Detect which cell encompasses the target text, then output its [X, Y] center coordinate. 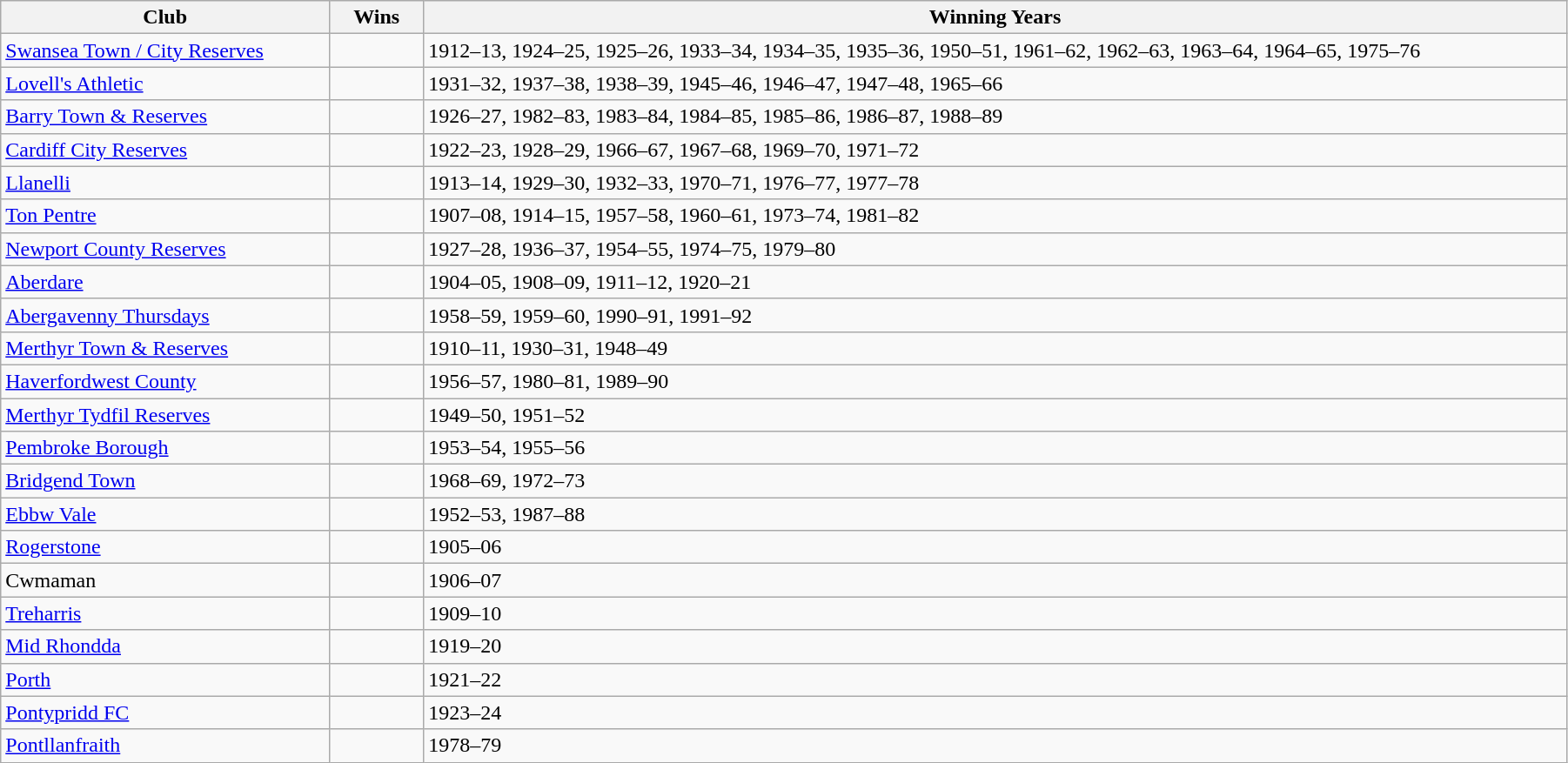
1949–50, 1951–52 [995, 415]
Wins [377, 17]
1905–06 [995, 547]
Cwmaman [165, 580]
1968–69, 1972–73 [995, 481]
Mid Rhondda [165, 646]
1921–22 [995, 679]
1978–79 [995, 746]
Lovell's Athletic [165, 84]
Bridgend Town [165, 481]
Ebbw Vale [165, 514]
1958–59, 1959–60, 1990–91, 1991–92 [995, 315]
Llanelli [165, 183]
Merthyr Tydfil Reserves [165, 415]
Ton Pentre [165, 216]
Treharris [165, 613]
Rogerstone [165, 547]
1927–28, 1936–37, 1954–55, 1974–75, 1979–80 [995, 249]
1956–57, 1980–81, 1989–90 [995, 381]
1912–13, 1924–25, 1925–26, 1933–34, 1934–35, 1935–36, 1950–51, 1961–62, 1962–63, 1963–64, 1964–65, 1975–76 [995, 50]
1906–07 [995, 580]
Haverfordwest County [165, 381]
1923–24 [995, 713]
1910–11, 1930–31, 1948–49 [995, 348]
1913–14, 1929–30, 1932–33, 1970–71, 1976–77, 1977–78 [995, 183]
Pembroke Borough [165, 448]
1904–05, 1908–09, 1911–12, 1920–21 [995, 282]
Barry Town & Reserves [165, 117]
1909–10 [995, 613]
1922–23, 1928–29, 1966–67, 1967–68, 1969–70, 1971–72 [995, 150]
Swansea Town / City Reserves [165, 50]
1926–27, 1982–83, 1983–84, 1984–85, 1985–86, 1986–87, 1988–89 [995, 117]
Abergavenny Thursdays [165, 315]
Merthyr Town & Reserves [165, 348]
Newport County Reserves [165, 249]
Aberdare [165, 282]
Porth [165, 679]
1931–32, 1937–38, 1938–39, 1945–46, 1946–47, 1947–48, 1965–66 [995, 84]
Pontypridd FC [165, 713]
Club [165, 17]
Pontllanfraith [165, 746]
1919–20 [995, 646]
Winning Years [995, 17]
1907–08, 1914–15, 1957–58, 1960–61, 1973–74, 1981–82 [995, 216]
Cardiff City Reserves [165, 150]
1952–53, 1987–88 [995, 514]
1953–54, 1955–56 [995, 448]
